Return [X, Y] of the center of cell containing provided text 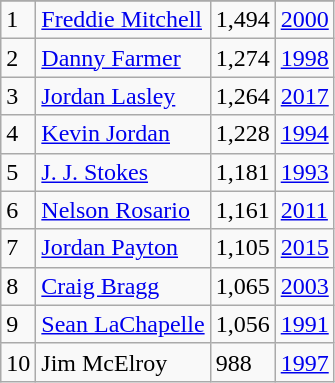
988 [242, 362]
Jordan Lasley [123, 96]
2003 [304, 286]
Jim McElroy [123, 362]
J. J. Stokes [123, 172]
Sean LaChapelle [123, 324]
1,274 [242, 58]
1998 [304, 58]
2015 [304, 248]
1993 [304, 172]
Kevin Jordan [123, 134]
1,494 [242, 20]
2000 [304, 20]
Craig Bragg [123, 286]
7 [18, 248]
8 [18, 286]
1,065 [242, 286]
1991 [304, 324]
1,264 [242, 96]
2017 [304, 96]
2011 [304, 210]
3 [18, 96]
9 [18, 324]
1,228 [242, 134]
4 [18, 134]
Jordan Payton [123, 248]
Nelson Rosario [123, 210]
6 [18, 210]
1,181 [242, 172]
1,161 [242, 210]
1,056 [242, 324]
2 [18, 58]
1994 [304, 134]
10 [18, 362]
Danny Farmer [123, 58]
Freddie Mitchell [123, 20]
1 [18, 20]
1997 [304, 362]
5 [18, 172]
1,105 [242, 248]
